For the text-containing cell, return its midpoint in (x, y) coordinate format. 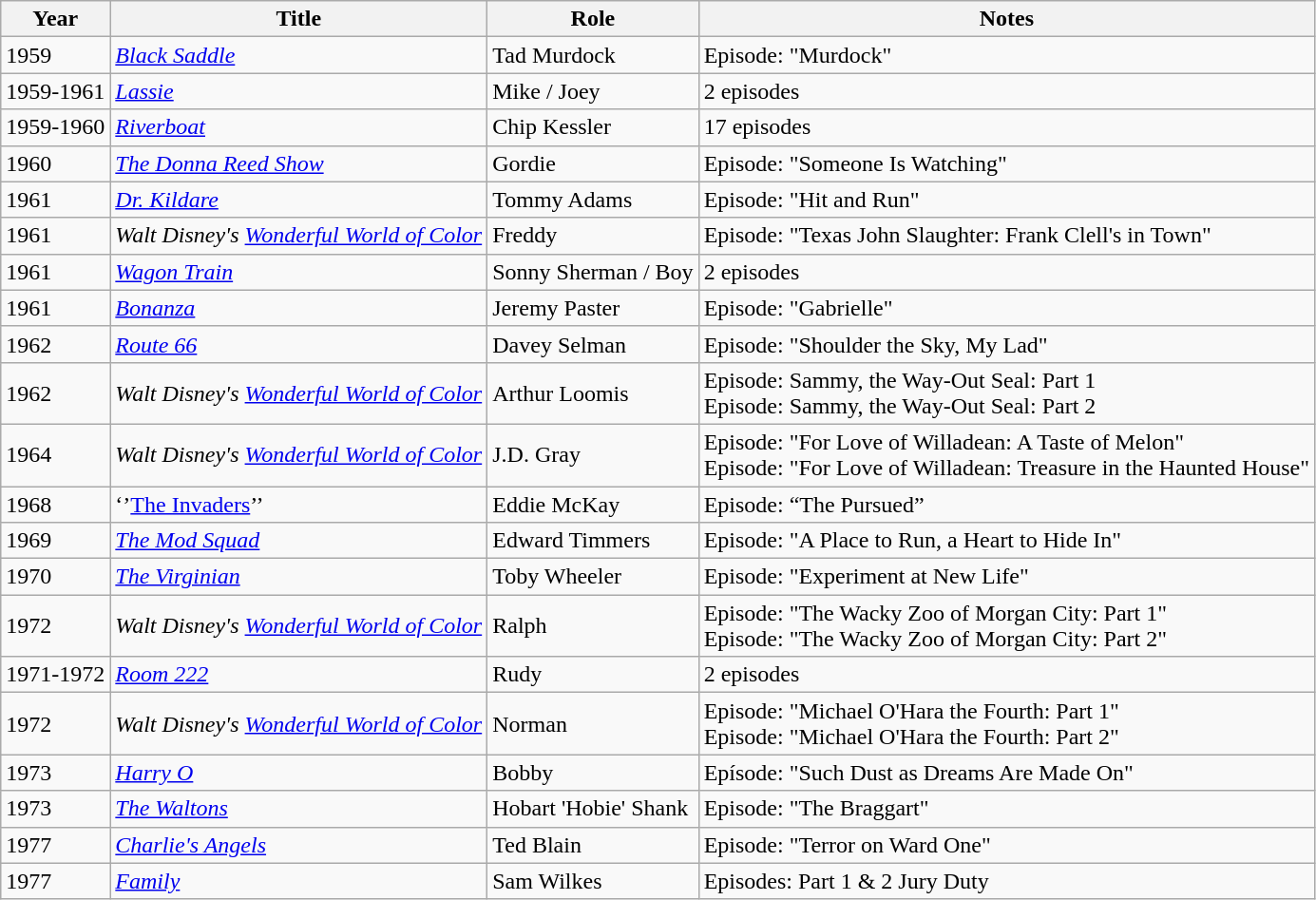
Tommy Adams (593, 200)
Black Saddle (298, 55)
Family (298, 881)
Edward Timmers (593, 541)
Episode: "The Braggart" (1006, 809)
Harry O (298, 773)
The Waltons (298, 809)
The Mod Squad (298, 541)
Episode: "Hit and Run" (1006, 200)
Toby Wheeler (593, 577)
The Donna Reed Show (298, 163)
1969 (55, 541)
Episode: "Shoulder the Sky, My Lad" (1006, 344)
Episode: "Someone Is Watching" (1006, 163)
The Virginian (298, 577)
Lassie (298, 91)
1971-1972 (55, 675)
Episode: "Gabrielle" (1006, 308)
Tad Murdock (593, 55)
Riverboat (298, 127)
1959-1960 (55, 127)
Episode: Sammy, the Way-Out Seal: Part 1Episode: Sammy, the Way-Out Seal: Part 2 (1006, 393)
Bobby (593, 773)
Episode: “The Pursued” (1006, 505)
Mike / Joey (593, 91)
Episode: "Murdock" (1006, 55)
Davey Selman (593, 344)
Epísode: "Such Dust as Dreams Are Made On" (1006, 773)
Episode: "The Wacky Zoo of Morgan City: Part 1"Episode: "The Wacky Zoo of Morgan City: Part 2" (1006, 625)
Bonanza (298, 308)
Route 66 (298, 344)
Gordie (593, 163)
Notes (1006, 19)
Wagon Train (298, 272)
1959 (55, 55)
Episode: "Michael O'Hara the Fourth: Part 1"Episode: "Michael O'Hara the Fourth: Part 2" (1006, 724)
Eddie McKay (593, 505)
Rudy (593, 675)
17 episodes (1006, 127)
Ted Blain (593, 845)
Episode: "Terror on Ward One" (1006, 845)
Episodes: Part 1 & 2 Jury Duty (1006, 881)
1959-1961 (55, 91)
1970 (55, 577)
Title (298, 19)
J.D. Gray (593, 454)
Year (55, 19)
1968 (55, 505)
‘’The Invaders’’ (298, 505)
Room 222 (298, 675)
Episode: "Texas John Slaughter: Frank Clell's in Town" (1006, 236)
Chip Kessler (593, 127)
Hobart 'Hobie' Shank (593, 809)
Episode: "For Love of Willadean: A Taste of Melon"Episode: "For Love of Willadean: Treasure in the Haunted House" (1006, 454)
Sam Wilkes (593, 881)
Role (593, 19)
Arthur Loomis (593, 393)
Episode: "A Place to Run, a Heart to Hide In" (1006, 541)
1960 (55, 163)
Sonny Sherman / Boy (593, 272)
Freddy (593, 236)
Norman (593, 724)
Jeremy Paster (593, 308)
1964 (55, 454)
Episode: "Experiment at New Life" (1006, 577)
Charlie's Angels (298, 845)
Ralph (593, 625)
Dr. Kildare (298, 200)
